Scan for the cell matching the given text and deliver its (X, Y) coordinate at center. 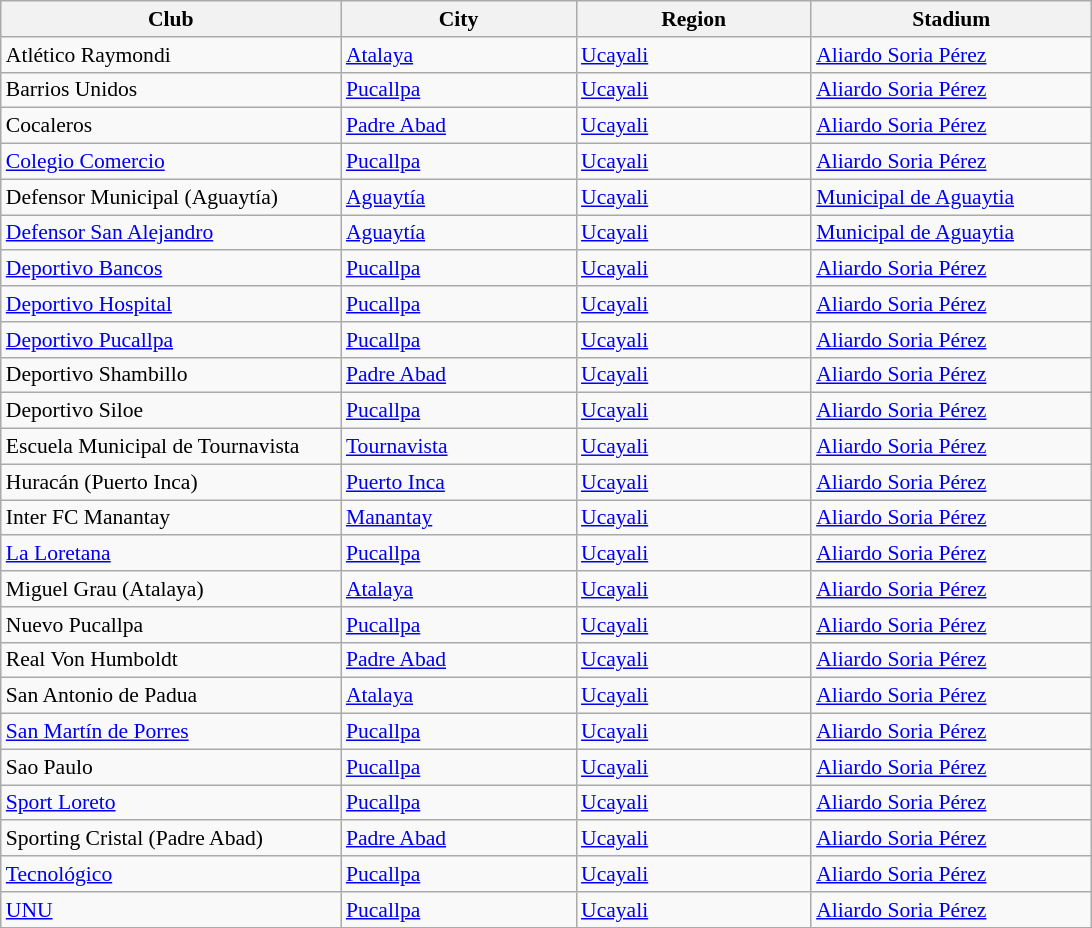
Huracán (Puerto Inca) (171, 482)
Barrios Unidos (171, 90)
Inter FC Manantay (171, 518)
Sao Paulo (171, 767)
Deportivo Bancos (171, 269)
UNU (171, 910)
Deportivo Siloe (171, 411)
Sporting Cristal (Padre Abad) (171, 839)
Colegio Comercio (171, 162)
Sport Loreto (171, 803)
Tournavista (458, 447)
Club (171, 19)
Puerto Inca (458, 482)
Region (694, 19)
Defensor Municipal (Aguaytía) (171, 197)
La Loretana (171, 554)
Stadium (951, 19)
City (458, 19)
Deportivo Hospital (171, 304)
Manantay (458, 518)
Real Von Humboldt (171, 660)
Nuevo Pucallpa (171, 625)
San Antonio de Padua (171, 696)
Tecnológico (171, 874)
Defensor San Alejandro (171, 233)
Deportivo Shambillo (171, 375)
Cocaleros (171, 126)
Escuela Municipal de Tournavista (171, 447)
San Martín de Porres (171, 732)
Atlético Raymondi (171, 55)
Deportivo Pucallpa (171, 340)
Miguel Grau (Atalaya) (171, 589)
